Identify which cell holds the provided text, then report its [X, Y] central coordinate. 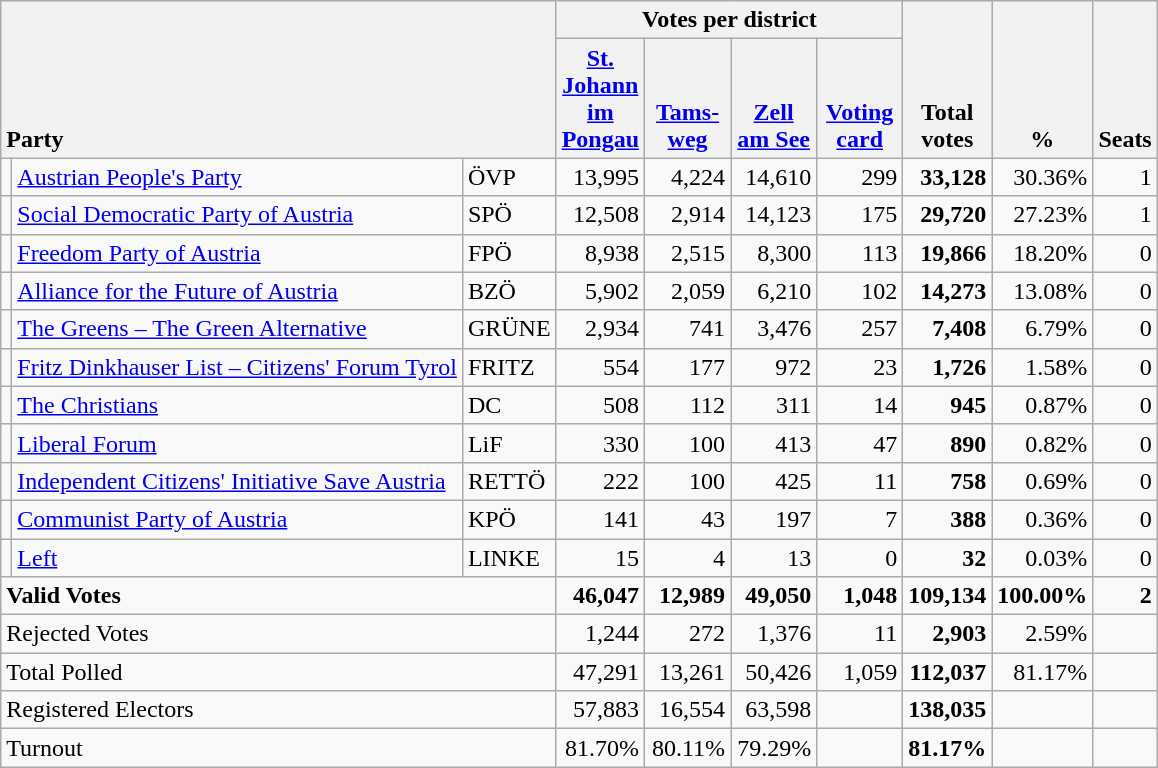
0.69% [1042, 481]
758 [948, 481]
972 [774, 367]
13,261 [688, 672]
30.36% [1042, 177]
29,720 [948, 215]
257 [860, 329]
Freedom Party of Austria [238, 253]
945 [948, 405]
330 [600, 443]
Party [278, 80]
% [1042, 80]
12,508 [600, 215]
272 [688, 634]
LINKE [509, 557]
14,123 [774, 215]
Total Polled [278, 672]
175 [860, 215]
SPÖ [509, 215]
RETTÖ [509, 481]
33,128 [948, 177]
47 [860, 443]
14,273 [948, 291]
Seats [1125, 80]
Tams-weg [688, 98]
13,995 [600, 177]
LiF [509, 443]
177 [688, 367]
Fritz Dinkhauser List – Citizens' Forum Tyrol [238, 367]
The Christians [238, 405]
222 [600, 481]
80.11% [688, 748]
Registered Electors [278, 710]
81.70% [600, 748]
388 [948, 519]
425 [774, 481]
141 [600, 519]
Rejected Votes [278, 634]
5,902 [600, 291]
2,914 [688, 215]
13.08% [1042, 291]
1,059 [860, 672]
2.59% [1042, 634]
6,210 [774, 291]
63,598 [774, 710]
413 [774, 443]
741 [688, 329]
12,989 [688, 596]
7 [860, 519]
0.82% [1042, 443]
113 [860, 253]
14,610 [774, 177]
St.JohannimPongau [600, 98]
The Greens – The Green Alternative [238, 329]
Totalvotes [948, 80]
Alliance for the Future of Austria [238, 291]
Liberal Forum [238, 443]
23 [860, 367]
102 [860, 291]
1,726 [948, 367]
1.58% [1042, 367]
47,291 [600, 672]
Turnout [278, 748]
4 [688, 557]
79.29% [774, 748]
299 [860, 177]
16,554 [688, 710]
13 [774, 557]
Votingcard [860, 98]
DC [509, 405]
554 [600, 367]
2,903 [948, 634]
100.00% [1042, 596]
311 [774, 405]
46,047 [600, 596]
Valid Votes [278, 596]
0.87% [1042, 405]
1,048 [860, 596]
32 [948, 557]
50,426 [774, 672]
7,408 [948, 329]
3,476 [774, 329]
8,938 [600, 253]
138,035 [948, 710]
2 [1125, 596]
890 [948, 443]
1,376 [774, 634]
Austrian People's Party [238, 177]
Votes per district [730, 20]
0.36% [1042, 519]
KPÖ [509, 519]
1,244 [600, 634]
Independent Citizens' Initiative Save Austria [238, 481]
508 [600, 405]
6.79% [1042, 329]
112,037 [948, 672]
Zellam See [774, 98]
112 [688, 405]
57,883 [600, 710]
49,050 [774, 596]
GRÜNE [509, 329]
43 [688, 519]
ÖVP [509, 177]
18.20% [1042, 253]
Communist Party of Austria [238, 519]
15 [600, 557]
0.03% [1042, 557]
27.23% [1042, 215]
FRITZ [509, 367]
2,059 [688, 291]
109,134 [948, 596]
19,866 [948, 253]
14 [860, 405]
8,300 [774, 253]
FPÖ [509, 253]
197 [774, 519]
BZÖ [509, 291]
2,515 [688, 253]
Left [238, 557]
Social Democratic Party of Austria [238, 215]
4,224 [688, 177]
2,934 [600, 329]
